Identify which cell holds the provided text, then report its (x, y) central coordinate. 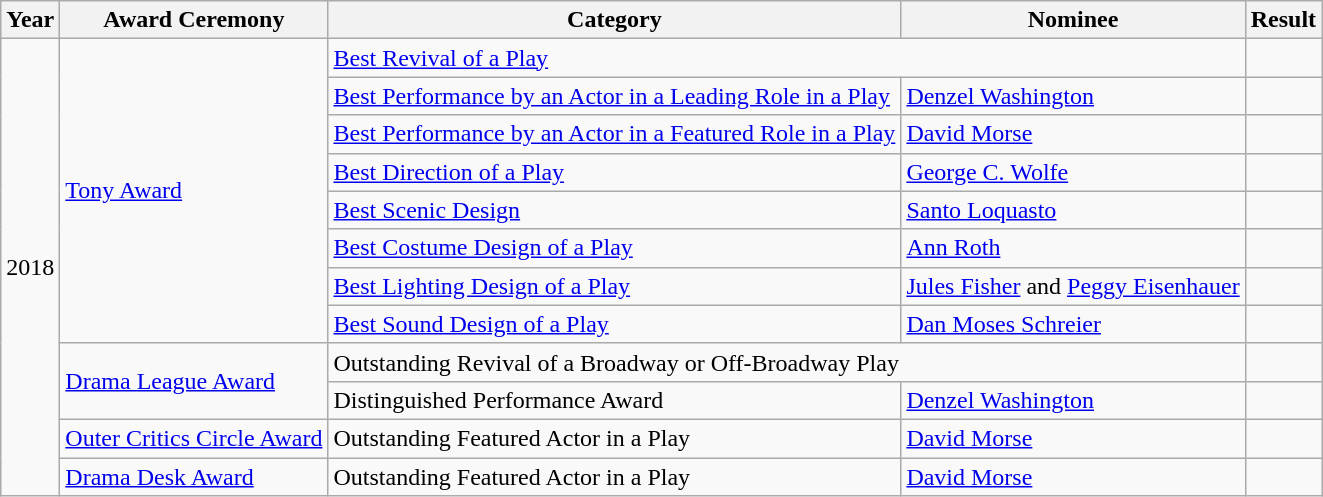
Best Lighting Design of a Play (614, 286)
Ann Roth (1073, 248)
Best Direction of a Play (614, 172)
Result (1283, 20)
Category (614, 20)
Best Sound Design of a Play (614, 324)
Santo Loquasto (1073, 210)
Year (30, 20)
Nominee (1073, 20)
2018 (30, 268)
Drama League Award (194, 381)
Outer Critics Circle Award (194, 438)
Award Ceremony (194, 20)
Drama Desk Award (194, 477)
Best Revival of a Play (786, 58)
Best Performance by an Actor in a Leading Role in a Play (614, 96)
George C. Wolfe (1073, 172)
Tony Award (194, 191)
Best Costume Design of a Play (614, 248)
Distinguished Performance Award (614, 400)
Jules Fisher and Peggy Eisenhauer (1073, 286)
Best Performance by an Actor in a Featured Role in a Play (614, 134)
Outstanding Revival of a Broadway or Off-Broadway Play (786, 362)
Best Scenic Design (614, 210)
Dan Moses Schreier (1073, 324)
